Output the (x, y) coordinate of the center of the cell containing the given text.  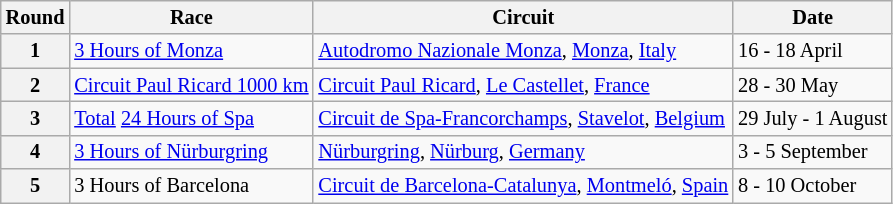
Autodromo Nazionale Monza, Monza, Italy (523, 51)
5 (36, 186)
28 - 30 May (812, 85)
Nürburgring, Nürburg, Germany (523, 152)
8 - 10 October (812, 186)
Total 24 Hours of Spa (191, 118)
16 - 18 April (812, 51)
3 - 5 September (812, 152)
4 (36, 152)
Circuit de Spa-Francorchamps, Stavelot, Belgium (523, 118)
Round (36, 17)
2 (36, 85)
3 Hours of Monza (191, 51)
1 (36, 51)
Circuit (523, 17)
3 Hours of Nürburgring (191, 152)
29 July - 1 August (812, 118)
Race (191, 17)
3 (36, 118)
Date (812, 17)
Circuit Paul Ricard 1000 km (191, 85)
3 Hours of Barcelona (191, 186)
Circuit Paul Ricard, Le Castellet, France (523, 85)
Circuit de Barcelona-Catalunya, Montmeló, Spain (523, 186)
